Output the (x, y) coordinate of the center of the cell containing the given text.  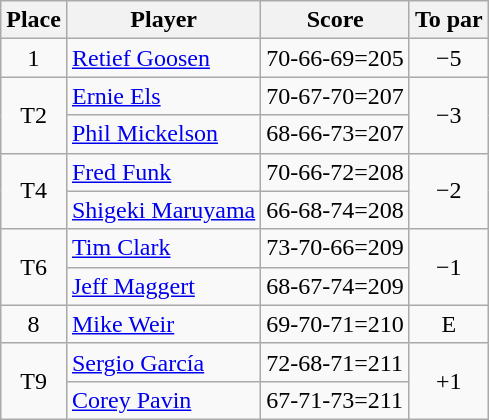
T6 (34, 267)
68-66-73=207 (336, 134)
72-68-71=211 (336, 362)
+1 (448, 381)
69-70-71=210 (336, 324)
−5 (448, 58)
Score (336, 20)
1 (34, 58)
T9 (34, 381)
68-67-74=209 (336, 286)
Ernie Els (163, 96)
Tim Clark (163, 248)
Mike Weir (163, 324)
70-67-70=207 (336, 96)
67-71-73=211 (336, 400)
Retief Goosen (163, 58)
Place (34, 20)
−2 (448, 191)
Sergio García (163, 362)
70-66-69=205 (336, 58)
73-70-66=209 (336, 248)
Player (163, 20)
Phil Mickelson (163, 134)
T2 (34, 115)
−1 (448, 267)
−3 (448, 115)
66-68-74=208 (336, 210)
70-66-72=208 (336, 172)
Corey Pavin (163, 400)
Shigeki Maruyama (163, 210)
8 (34, 324)
T4 (34, 191)
Jeff Maggert (163, 286)
To par (448, 20)
E (448, 324)
Fred Funk (163, 172)
